Detect which cell encompasses the target text, then output its [X, Y] center coordinate. 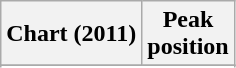
Chart (2011) [72, 34]
Peak position [188, 34]
